Scan for the cell matching the given text and deliver its [x, y] coordinate at center. 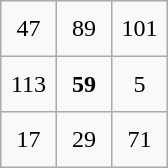
29 [84, 140]
113 [29, 84]
5 [140, 84]
101 [140, 29]
17 [29, 140]
59 [84, 84]
47 [29, 29]
89 [84, 29]
71 [140, 140]
